Search for the cell housing the specified text and yield its (x, y) center coordinate. 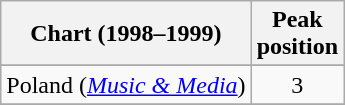
Chart (1998–1999) (126, 34)
Peakposition (297, 34)
Poland (Music & Media) (126, 85)
3 (297, 85)
